Search for the cell housing the specified text and yield its [x, y] center coordinate. 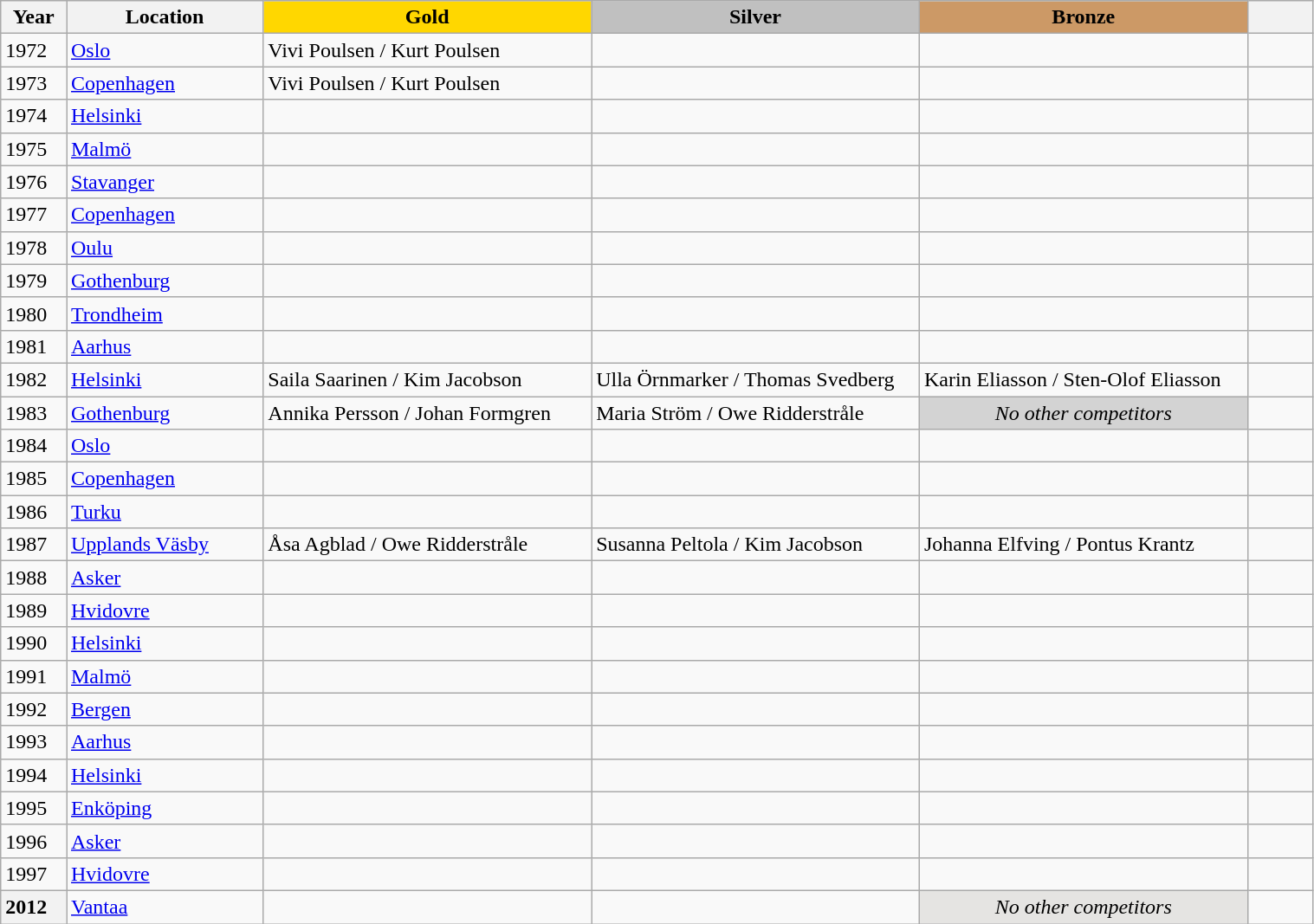
Johanna Elfving / Pontus Krantz [1083, 545]
1990 [34, 643]
Bronze [1083, 17]
Saila Saarinen / Kim Jacobson [428, 379]
Maria Ström / Owe Ridderstråle [755, 413]
Upplands Väsby [165, 545]
1978 [34, 248]
Turku [165, 512]
Karin Eliasson / Sten-Olof Eliasson [1083, 379]
1974 [34, 116]
1988 [34, 578]
1989 [34, 611]
Enköping [165, 808]
1997 [34, 874]
Annika Persson / Johan Formgren [428, 413]
1992 [34, 709]
Year [34, 17]
Susanna Peltola / Kim Jacobson [755, 545]
Trondheim [165, 313]
Oulu [165, 248]
1975 [34, 149]
1980 [34, 313]
Ulla Örnmarker / Thomas Svedberg [755, 379]
1996 [34, 841]
1976 [34, 182]
1979 [34, 281]
2012 [34, 907]
Gold [428, 17]
1987 [34, 545]
Silver [755, 17]
1994 [34, 775]
Stavanger [165, 182]
Bergen [165, 709]
1985 [34, 479]
1972 [34, 50]
1993 [34, 742]
1981 [34, 346]
1986 [34, 512]
1991 [34, 676]
1977 [34, 215]
1973 [34, 83]
Vantaa [165, 907]
1984 [34, 446]
Location [165, 17]
1983 [34, 413]
Åsa Agblad / Owe Ridderstråle [428, 545]
1982 [34, 379]
1995 [34, 808]
